Output the (X, Y) coordinate of the center of the cell containing the given text.  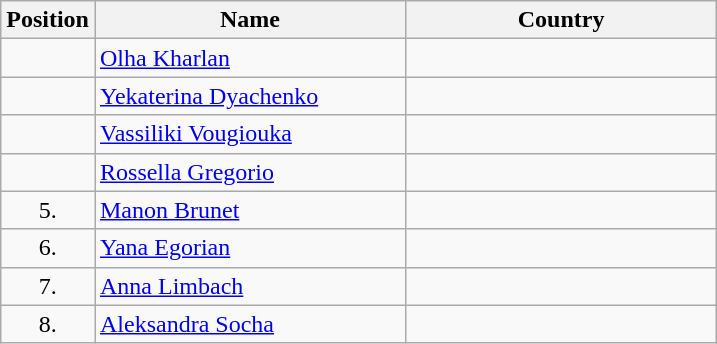
5. (48, 210)
Yana Egorian (250, 248)
Rossella Gregorio (250, 172)
8. (48, 324)
Name (250, 20)
Yekaterina Dyachenko (250, 96)
Olha Kharlan (250, 58)
Position (48, 20)
Country (562, 20)
Vassiliki Vougiouka (250, 134)
Aleksandra Socha (250, 324)
6. (48, 248)
7. (48, 286)
Anna Limbach (250, 286)
Manon Brunet (250, 210)
